For the text-containing cell, return its midpoint in (x, y) coordinate format. 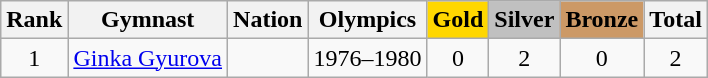
Rank (34, 20)
Ginka Gyurova (148, 58)
1 (34, 58)
Bronze (602, 20)
Nation (268, 20)
Gold (458, 20)
Gymnast (148, 20)
1976–1980 (368, 58)
Olympics (368, 20)
Silver (524, 20)
Total (676, 20)
